Provide the [X, Y] coordinate of the cell's center where the given text is located.  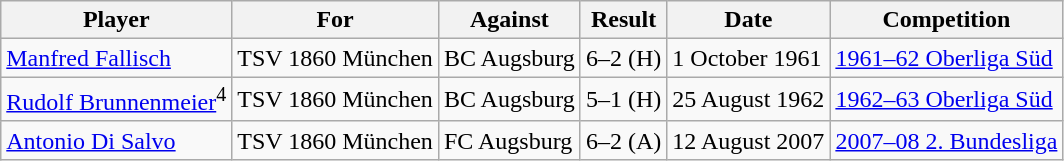
6–2 (A) [623, 140]
12 August 2007 [748, 140]
Rudolf Brunnenmeier4 [116, 100]
Date [748, 20]
5–1 (H) [623, 100]
Result [623, 20]
For [336, 20]
Manfred Fallisch [116, 58]
FC Augsburg [509, 140]
Antonio Di Salvo [116, 140]
1 October 1961 [748, 58]
2007–08 2. Bundesliga [946, 140]
25 August 1962 [748, 100]
Against [509, 20]
Player [116, 20]
Competition [946, 20]
6–2 (H) [623, 58]
1962–63 Oberliga Süd [946, 100]
1961–62 Oberliga Süd [946, 58]
